Extract the [x, y] coordinate from the center of the cell holding the provided text.  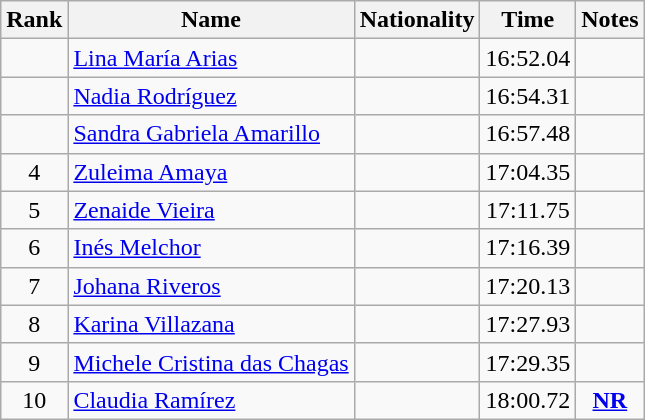
Sandra Gabriela Amarillo [211, 134]
17:16.39 [528, 248]
7 [34, 286]
NR [610, 400]
16:52.04 [528, 58]
6 [34, 248]
Claudia Ramírez [211, 400]
Time [528, 20]
8 [34, 324]
Zuleima Amaya [211, 172]
10 [34, 400]
Rank [34, 20]
17:27.93 [528, 324]
4 [34, 172]
Lina María Arias [211, 58]
5 [34, 210]
Notes [610, 20]
17:11.75 [528, 210]
16:57.48 [528, 134]
Zenaide Vieira [211, 210]
Michele Cristina das Chagas [211, 362]
Inés Melchor [211, 248]
17:29.35 [528, 362]
Name [211, 20]
Nationality [417, 20]
17:20.13 [528, 286]
16:54.31 [528, 96]
Johana Riveros [211, 286]
18:00.72 [528, 400]
Nadia Rodríguez [211, 96]
9 [34, 362]
Karina Villazana [211, 324]
17:04.35 [528, 172]
